Search for the cell housing the specified text and yield its (X, Y) center coordinate. 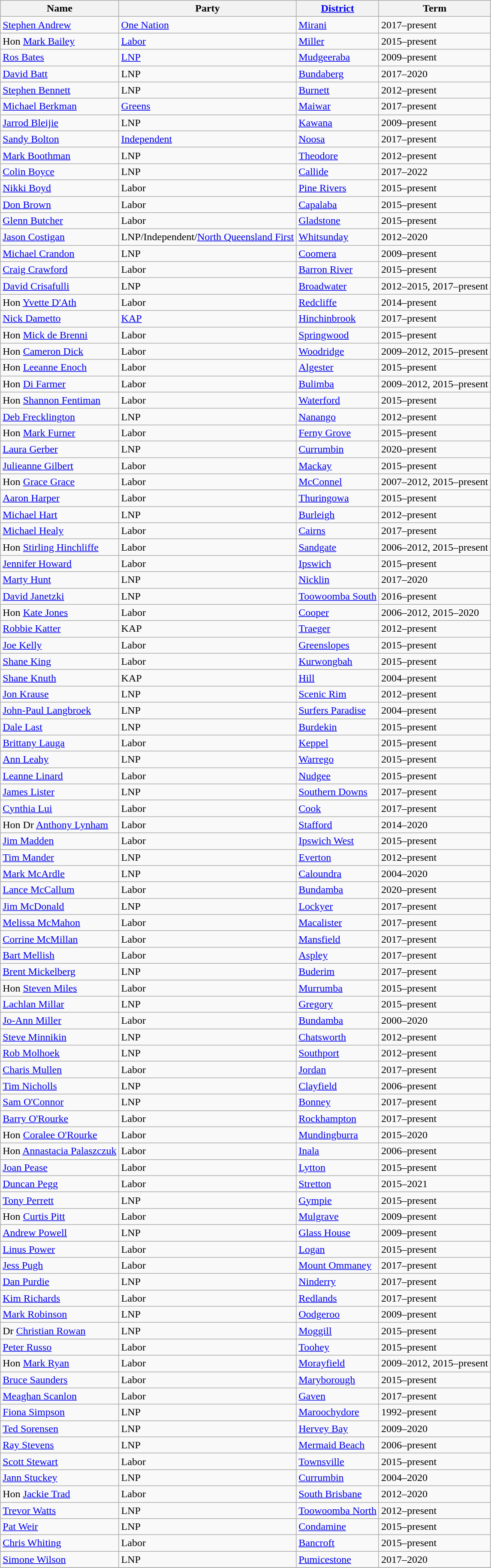
Bancroft (338, 1543)
Corrine McMillan (60, 939)
Lockyer (338, 906)
2000–2020 (434, 1021)
Toowoomba North (338, 1510)
Cynthia Lui (60, 808)
Maiwar (338, 106)
Theodore (338, 155)
Morayfield (338, 1363)
Gladstone (338, 221)
Glenn Butcher (60, 221)
Burnett (338, 90)
Kawana (338, 123)
Rob Molhoek (60, 1053)
Mudgeeraba (338, 57)
Callide (338, 172)
Nikki Boyd (60, 188)
Shane King (60, 661)
Hill (338, 678)
Condamine (338, 1527)
Greenslopes (338, 645)
Michael Healy (60, 531)
2006–2012, 2015–present (434, 547)
Hon Steven Miles (60, 988)
Keppel (338, 743)
Linus Power (60, 1249)
Jim Madden (60, 841)
Nudgee (338, 776)
Bruce Saunders (60, 1380)
Hon Mark Ryan (60, 1363)
Tony Perrett (60, 1200)
Murrumba (338, 988)
Aspley (338, 955)
Barry O'Rourke (60, 1119)
Mount Ommaney (338, 1266)
Steve Minnikin (60, 1037)
Logan (338, 1249)
Surfers Paradise (338, 710)
Stephen Andrew (60, 25)
Fiona Simpson (60, 1412)
David Janetzki (60, 596)
District (338, 9)
Jordan (338, 1070)
Andrew Powell (60, 1233)
2006–2012, 2015–2020 (434, 612)
Toohey (338, 1347)
Everton (338, 857)
2014–present (434, 302)
2016–present (434, 596)
1992–present (434, 1412)
Macalister (338, 923)
Rockhampton (338, 1119)
Mansfield (338, 939)
Duncan Pegg (60, 1184)
Hon Dr Anthony Lynham (60, 825)
Hon Annastacia Palaszczuk (60, 1151)
Hon Mick de Brenni (60, 335)
Shane Knuth (60, 678)
2015–2021 (434, 1184)
2012–2015, 2017–present (434, 286)
Ipswich (338, 564)
Scott Stewart (60, 1461)
Hon Leeanne Enoch (60, 368)
Maryborough (338, 1380)
John-Paul Langbroek (60, 710)
Ferny Grove (338, 433)
Caloundra (338, 874)
2014–2020 (434, 825)
Nanango (338, 416)
McConnel (338, 482)
Cooper (338, 612)
Whitsunday (338, 237)
Ninderry (338, 1282)
Stephen Bennett (60, 90)
Jennifer Howard (60, 564)
Ros Bates (60, 57)
Pat Weir (60, 1527)
Mark McArdle (60, 874)
Mark Robinson (60, 1315)
Noosa (338, 139)
Ted Sorensen (60, 1429)
Colin Boyce (60, 172)
Brittany Lauga (60, 743)
Sam O'Connor (60, 1102)
David Crisafulli (60, 286)
2015–2020 (434, 1135)
Scenic Rim (338, 694)
Stretton (338, 1184)
Jann Stuckey (60, 1478)
Hon Grace Grace (60, 482)
Woodridge (338, 351)
Sandy Bolton (60, 139)
Mermaid Beach (338, 1445)
Southern Downs (338, 792)
Robbie Katter (60, 629)
Gympie (338, 1200)
Lytton (338, 1167)
David Batt (60, 74)
Hervey Bay (338, 1429)
Hon Curtis Pitt (60, 1216)
Mundingburra (338, 1135)
Buderim (338, 971)
Craig Crawford (60, 270)
Aaron Harper (60, 498)
Michael Berkman (60, 106)
2007–2012, 2015–present (434, 482)
Nicklin (338, 580)
Laura Gerber (60, 449)
Jess Pugh (60, 1266)
Hon Jackie Trad (60, 1494)
Jon Krause (60, 694)
Springwood (338, 335)
Clayfield (338, 1086)
Mulgrave (338, 1216)
Tim Mander (60, 857)
Deb Frecklington (60, 416)
Brent Mickelberg (60, 971)
Party (208, 9)
LNP/Independent/North Queensland First (208, 237)
Gregory (338, 1004)
Burleigh (338, 515)
Ann Leahy (60, 760)
Thuringowa (338, 498)
Hon Di Farmer (60, 384)
2009–2020 (434, 1429)
Traeger (338, 629)
Bart Mellish (60, 955)
Dan Purdie (60, 1282)
Bundaberg (338, 74)
Waterford (338, 400)
Julieanne Gilbert (60, 465)
Coomera (338, 253)
Dr Christian Rowan (60, 1331)
Lachlan Millar (60, 1004)
James Lister (60, 792)
Independent (208, 139)
Cook (338, 808)
Hon Kate Jones (60, 612)
Burdekin (338, 727)
Southport (338, 1053)
Bonney (338, 1102)
Inala (338, 1151)
Redcliffe (338, 302)
Cairns (338, 531)
Capalaba (338, 205)
Joe Kelly (60, 645)
Kim Richards (60, 1298)
Ipswich West (338, 841)
Toowoomba South (338, 596)
Warrego (338, 760)
Melissa McMahon (60, 923)
Mirani (338, 25)
Pumicestone (338, 1559)
Moggill (338, 1331)
South Brisbane (338, 1494)
Michael Crandon (60, 253)
Hon Mark Furner (60, 433)
Gaven (338, 1396)
Marty Hunt (60, 580)
Jo-Ann Miller (60, 1021)
Oodgeroo (338, 1315)
Kurwongbah (338, 661)
Greens (208, 106)
Hon Coralee O'Rourke (60, 1135)
Ray Stevens (60, 1445)
Name (60, 9)
Hon Shannon Fentiman (60, 400)
Leanne Linard (60, 776)
Bulimba (338, 384)
Tim Nicholls (60, 1086)
Maroochydore (338, 1412)
Trevor Watts (60, 1510)
2017–2022 (434, 172)
Pine Rivers (338, 188)
Michael Hart (60, 515)
Simone Wilson (60, 1559)
Joan Pease (60, 1167)
Don Brown (60, 205)
Nick Dametto (60, 319)
Hon Mark Bailey (60, 41)
Algester (338, 368)
Hinchinbrook (338, 319)
Miller (338, 41)
Sandgate (338, 547)
Hon Stirling Hinchliffe (60, 547)
One Nation (208, 25)
Jarrod Bleijie (60, 123)
Hon Cameron Dick (60, 351)
Term (434, 9)
Dale Last (60, 727)
Jason Costigan (60, 237)
Stafford (338, 825)
Barron River (338, 270)
Townsville (338, 1461)
Peter Russo (60, 1347)
Meaghan Scanlon (60, 1396)
Chris Whiting (60, 1543)
Jim McDonald (60, 906)
Mackay (338, 465)
Hon Yvette D'Ath (60, 302)
Glass House (338, 1233)
Lance McCallum (60, 890)
Chatsworth (338, 1037)
Mark Boothman (60, 155)
Broadwater (338, 286)
Charis Mullen (60, 1070)
Redlands (338, 1298)
